Identify which cell holds the provided text, then report its (x, y) central coordinate. 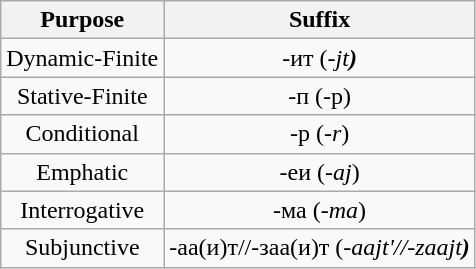
Dynamic-Finite (82, 58)
Emphatic (82, 172)
Purpose (82, 20)
-р (-r) (320, 134)
Conditional (82, 134)
Suffix (320, 20)
-аа(и)т//-заа(и)т (-aajt'//-zaajt) (320, 248)
Stative-Finite (82, 96)
-ма (-ma) (320, 210)
Interrogative (82, 210)
-ит (-jt) (320, 58)
Subjunctive (82, 248)
-п (-p) (320, 96)
-еи (-aj) (320, 172)
